For the text-containing cell, return its midpoint in [x, y] coordinate format. 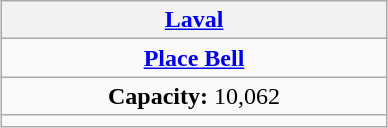
Place Bell [194, 58]
Capacity: 10,062 [194, 96]
Laval [194, 20]
